For the text-containing cell, return its midpoint in [X, Y] coordinate format. 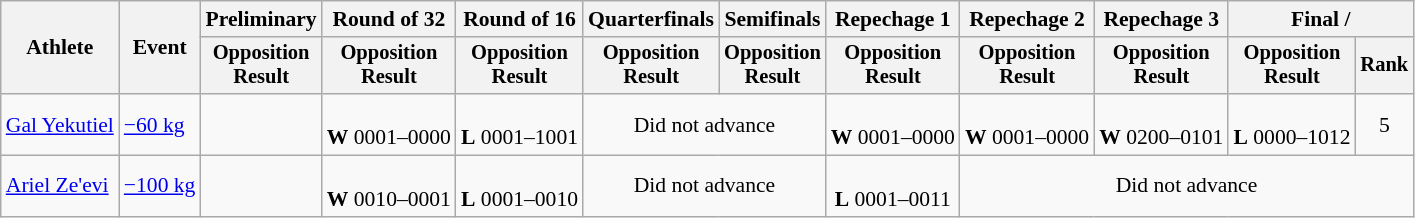
L 0001–0011 [893, 186]
−60 kg [160, 124]
L 0000–1012 [1292, 124]
L 0001–1001 [520, 124]
Quarterfinals [651, 19]
Round of 32 [389, 19]
Repechage 2 [1027, 19]
Preliminary [260, 19]
Event [160, 48]
L 0001–0010 [520, 186]
W 0200–0101 [1161, 124]
−100 kg [160, 186]
Gal Yekutiel [60, 124]
Ariel Ze'evi [60, 186]
5 [1385, 124]
Repechage 1 [893, 19]
Rank [1385, 66]
Final / [1320, 19]
W 0010–0001 [389, 186]
Semifinals [772, 19]
Repechage 3 [1161, 19]
Round of 16 [520, 19]
Athlete [60, 48]
